Detect which cell encompasses the target text, then output its (x, y) center coordinate. 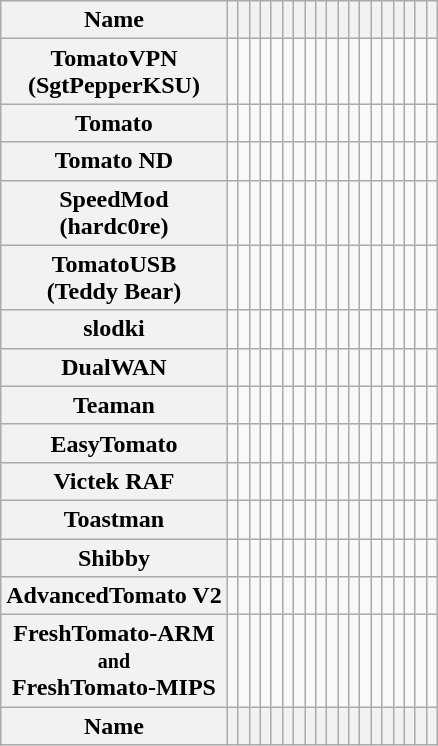
Tomato ND (114, 161)
Victek RAF (114, 481)
TomatoUSB(Teddy Bear) (114, 278)
Shibby (114, 557)
EasyTomato (114, 443)
slodki (114, 329)
SpeedMod(hardc0re) (114, 212)
Teaman (114, 405)
Tomato (114, 123)
TomatoVPN(SgtPepperKSU) (114, 72)
Toastman (114, 519)
AdvancedTomato V2 (114, 596)
DualWAN (114, 367)
FreshTomato‑ARMandFreshTomato‑MIPS (114, 661)
